For the text-containing cell, return its midpoint in [x, y] coordinate format. 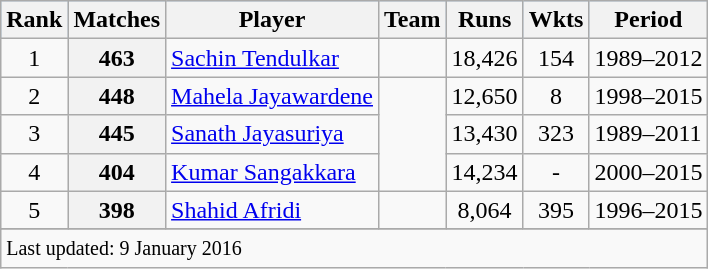
3 [34, 134]
463 [117, 58]
2 [34, 96]
18,426 [484, 58]
8 [556, 96]
395 [556, 210]
Shahid Afridi [272, 210]
14,234 [484, 172]
Kumar Sangakkara [272, 172]
Sachin Tendulkar [272, 58]
Mahela Jayawardene [272, 96]
448 [117, 96]
404 [117, 172]
Matches [117, 20]
13,430 [484, 134]
1998–2015 [648, 96]
Rank [34, 20]
Period [648, 20]
Last updated: 9 January 2016 [354, 248]
323 [556, 134]
Sanath Jayasuriya [272, 134]
398 [117, 210]
1989–2012 [648, 58]
Team [413, 20]
Runs [484, 20]
1 [34, 58]
- [556, 172]
Player [272, 20]
1989–2011 [648, 134]
4 [34, 172]
1996–2015 [648, 210]
445 [117, 134]
12,650 [484, 96]
5 [34, 210]
Wkts [556, 20]
8,064 [484, 210]
154 [556, 58]
2000–2015 [648, 172]
